Search for the cell housing the specified text and yield its [X, Y] center coordinate. 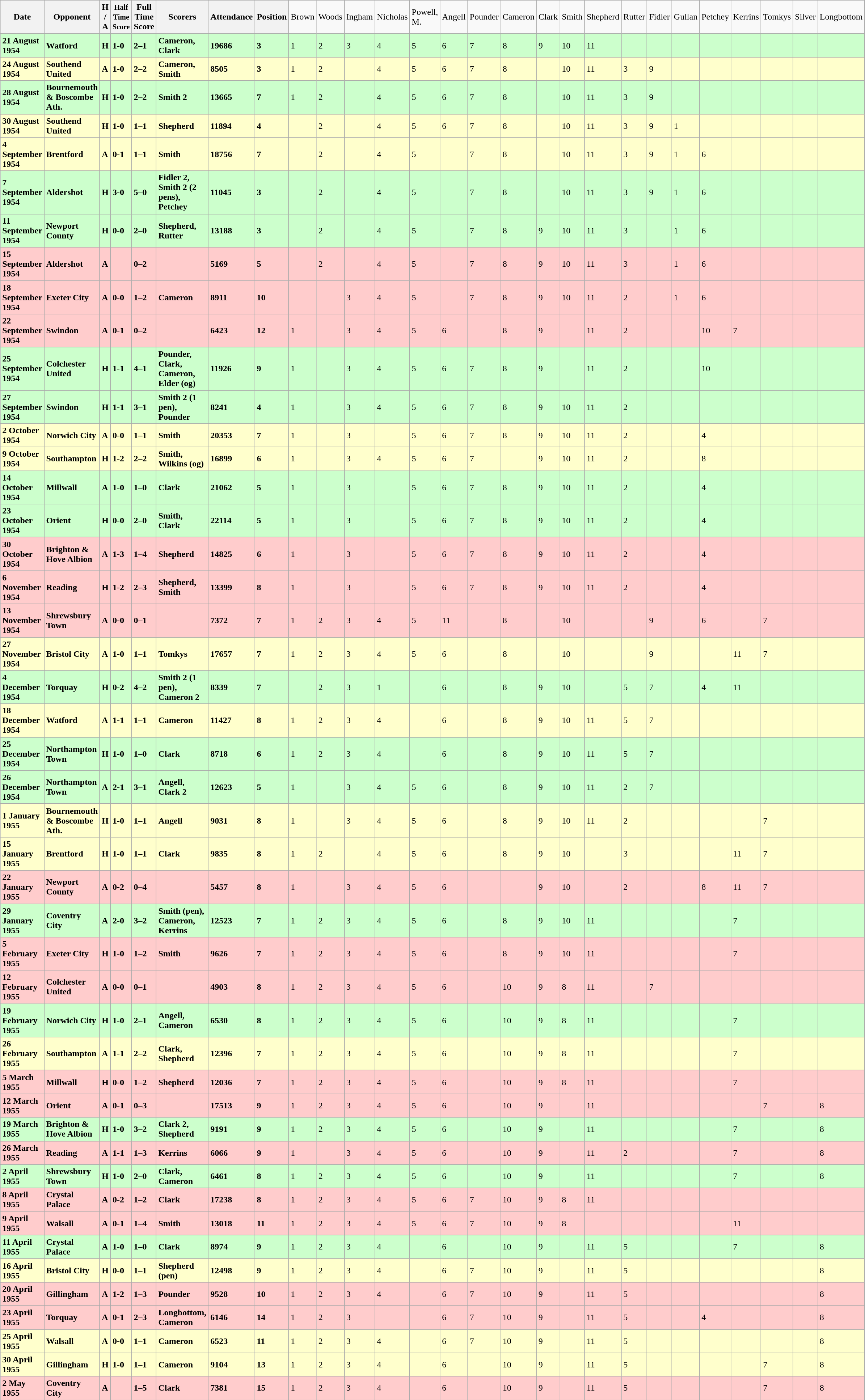
8 April 1955 [22, 1200]
7372 [232, 621]
13 [272, 1365]
5 March 1955 [22, 1082]
9626 [232, 954]
Attendance [232, 17]
28 August 1954 [22, 97]
13665 [232, 97]
0–3 [144, 1106]
26 March 1955 [22, 1153]
Silver [805, 17]
3-0 [121, 193]
Woods [330, 17]
2 October 1954 [22, 436]
4 December 1954 [22, 687]
Smith (pen), Cameron, Kerrins [182, 921]
6066 [232, 1153]
Pounder, Clark, Cameron, Elder (og) [182, 368]
Shepherd, Rutter [182, 230]
11894 [232, 126]
9191 [232, 1129]
Fidler 2, Smith 2 (2 pens), Petchey [182, 193]
29 January 1955 [22, 921]
8505 [232, 69]
Smith 2 [182, 97]
H / A [105, 17]
16 April 1955 [22, 1270]
Clark 2, Shepherd [182, 1129]
2 April 1955 [22, 1176]
23 October 1954 [22, 521]
17238 [232, 1200]
4–2 [144, 687]
1 January 1955 [22, 820]
0–4 [144, 887]
12 March 1955 [22, 1106]
6423 [232, 330]
Opponent [72, 17]
1-3 [121, 554]
Ingham [359, 17]
19 March 1955 [22, 1129]
16899 [232, 459]
15 September 1954 [22, 264]
19 February 1955 [22, 1020]
12498 [232, 1270]
18756 [232, 154]
21 August 1954 [22, 46]
25 September 1954 [22, 368]
26 February 1955 [22, 1054]
17513 [232, 1106]
Fidler [659, 17]
13 November 1954 [22, 621]
20353 [232, 436]
9 October 1954 [22, 459]
9104 [232, 1365]
17657 [232, 654]
25 December 1954 [22, 754]
8339 [232, 687]
15 January 1955 [22, 854]
18 December 1954 [22, 720]
6 November 1954 [22, 587]
9528 [232, 1294]
5 February 1955 [22, 954]
22114 [232, 521]
12623 [232, 787]
Smith, Wilkins (og) [182, 459]
14 October 1954 [22, 487]
1–5 [144, 1388]
2-1 [121, 787]
8974 [232, 1247]
23 April 1955 [22, 1317]
11 September 1954 [22, 230]
12036 [232, 1082]
20 April 1955 [22, 1294]
Longbottom [841, 17]
4903 [232, 987]
Rutter [634, 17]
15 [272, 1388]
5457 [232, 887]
Full Time Score [144, 17]
Smith, Clark [182, 521]
Position [272, 17]
14 [272, 1317]
Shepherd, Smith [182, 587]
30 April 1955 [22, 1365]
Angell, Cameron [182, 1020]
6530 [232, 1020]
Nicholas [392, 17]
2-0 [121, 921]
11427 [232, 720]
Scorers [182, 17]
26 December 1954 [22, 787]
Powell, M. [425, 17]
21062 [232, 487]
27 September 1954 [22, 407]
Gullan [685, 17]
13018 [232, 1223]
6523 [232, 1341]
11 April 1955 [22, 1247]
7 September 1954 [22, 193]
Clark, Cameron [182, 1176]
12 February 1955 [22, 987]
11045 [232, 193]
12523 [232, 921]
27 November 1954 [22, 654]
6461 [232, 1176]
9835 [232, 854]
2 May 1955 [22, 1388]
12 [272, 330]
11926 [232, 368]
30 August 1954 [22, 126]
9 April 1955 [22, 1223]
13399 [232, 587]
8718 [232, 754]
22 September 1954 [22, 330]
5169 [232, 264]
8241 [232, 407]
24 August 1954 [22, 69]
Longbottom, Cameron [182, 1317]
13188 [232, 230]
Date [22, 17]
Brown [303, 17]
18 September 1954 [22, 297]
12396 [232, 1054]
30 October 1954 [22, 554]
4 September 1954 [22, 154]
22 January 1955 [22, 887]
Clark, Shepherd [182, 1054]
Smith 2 (1 pen), Cameron 2 [182, 687]
25 April 1955 [22, 1341]
19686 [232, 46]
6146 [232, 1317]
7381 [232, 1388]
Angell, Clark 2 [182, 787]
Half Time Score [121, 17]
Smith 2 (1 pen), Pounder [182, 407]
8911 [232, 297]
14825 [232, 554]
4–1 [144, 368]
Cameron, Smith [182, 69]
Petchey [715, 17]
Cameron, Clark [182, 46]
9031 [232, 820]
5–0 [144, 193]
Shepherd (pen) [182, 1270]
